Detect which cell encompasses the target text, then output its [X, Y] center coordinate. 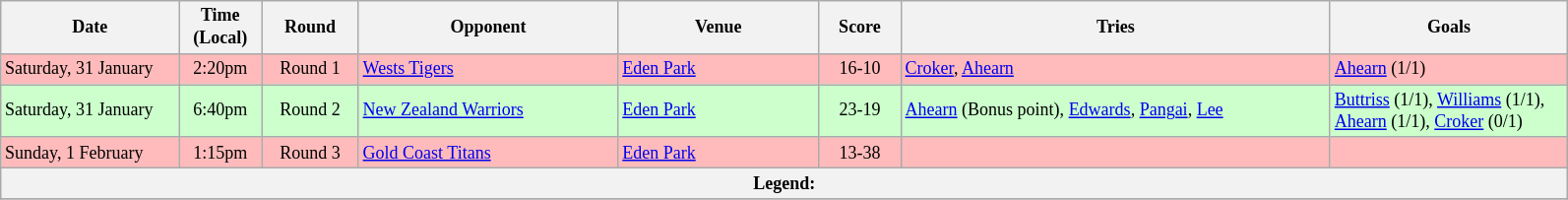
Score [860, 28]
Buttriss (1/1), Williams (1/1), Ahearn (1/1), Croker (0/1) [1449, 111]
Goals [1449, 28]
Round [311, 28]
6:40pm [220, 111]
Sunday, 1 February [91, 152]
Round 3 [311, 152]
2:20pm [220, 69]
1:15pm [220, 152]
Wests Tigers [488, 69]
13-38 [860, 152]
16-10 [860, 69]
Gold Coast Titans [488, 152]
Croker, Ahearn [1115, 69]
Time (Local) [220, 28]
23-19 [860, 111]
Ahearn (1/1) [1449, 69]
Legend: [784, 183]
Opponent [488, 28]
Date [91, 28]
New Zealand Warriors [488, 111]
Round 1 [311, 69]
Ahearn (Bonus point), Edwards, Pangai, Lee [1115, 111]
Round 2 [311, 111]
Venue [719, 28]
Tries [1115, 28]
